Return (X, Y) of the center of cell containing provided text 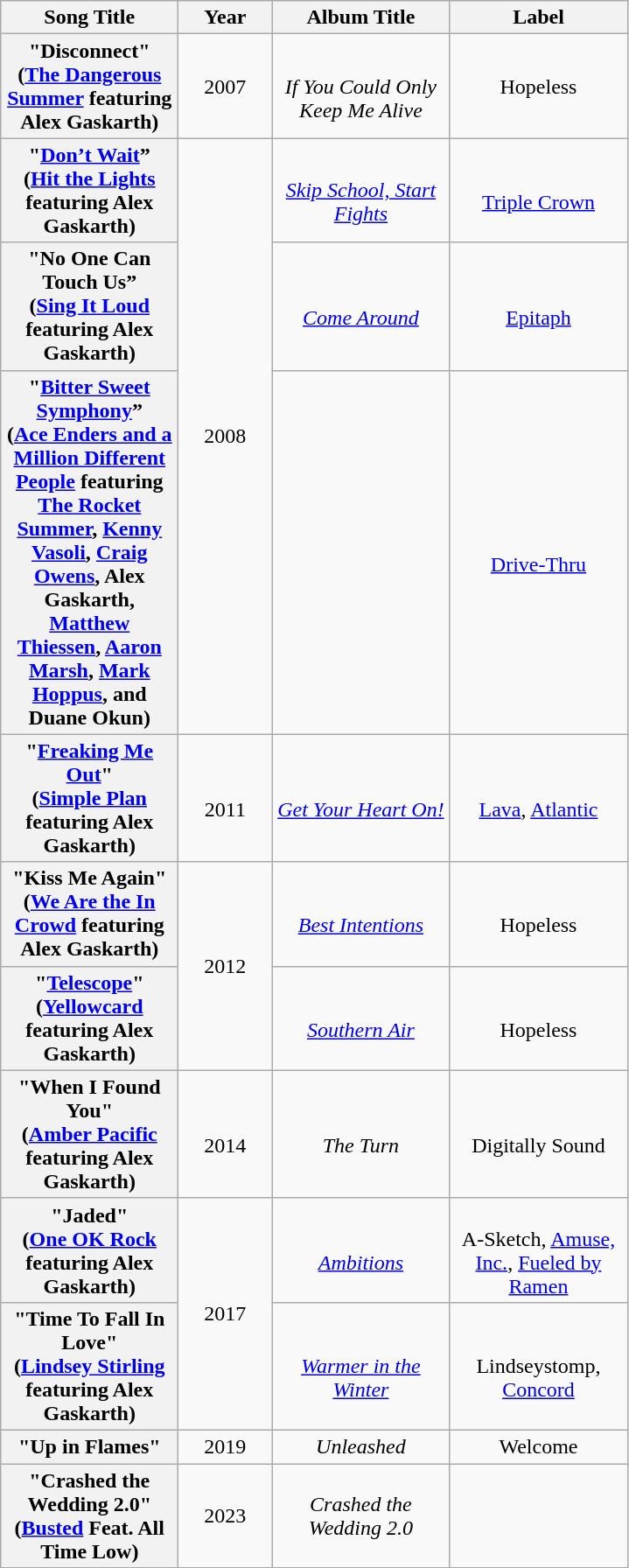
Come Around (360, 306)
"Time To Fall In Love"(Lindsey Stirling featuring Alex Gaskarth) (89, 1366)
The Turn (360, 1134)
Get Your Heart On! (360, 798)
"Jaded"(One OK Rock featuring Alex Gaskarth) (89, 1249)
Southern Air (360, 1018)
Crashed the Wedding 2.0 (360, 1515)
2019 (226, 1446)
"Don’t Wait”(Hit the Lights featuring Alex Gaskarth) (89, 191)
Lava, Atlantic (539, 798)
Welcome (539, 1446)
2007 (226, 86)
2023 (226, 1515)
"Disconnect"(The Dangerous Summer featuring Alex Gaskarth) (89, 86)
A-Sketch, Amuse, Inc., Fueled by Ramen (539, 1249)
Album Title (360, 17)
Ambitions (360, 1249)
Drive-Thru (539, 552)
"Crashed the Wedding 2.0" (Busted Feat. All Time Low) (89, 1515)
Best Intentions (360, 913)
Year (226, 17)
2011 (226, 798)
"Kiss Me Again"(We Are the In Crowd featuring Alex Gaskarth) (89, 913)
"When I Found You"(Amber Pacific featuring Alex Gaskarth) (89, 1134)
2012 (226, 966)
If You Could Only Keep Me Alive (360, 86)
2008 (226, 436)
Lindseystomp, Concord (539, 1366)
Skip School, Start Fights (360, 191)
2017 (226, 1314)
Label (539, 17)
Unleashed (360, 1446)
Digitally Sound (539, 1134)
Song Title (89, 17)
Epitaph (539, 306)
2014 (226, 1134)
"Up in Flames" (89, 1446)
"No One Can Touch Us”(Sing It Loud featuring Alex Gaskarth) (89, 306)
Triple Crown (539, 191)
"Freaking Me Out"(Simple Plan featuring Alex Gaskarth) (89, 798)
"Telescope"(Yellowcard featuring Alex Gaskarth) (89, 1018)
Warmer in the Winter (360, 1366)
